Determine the (x, y) coordinate at the center of the cell enclosing the given text.  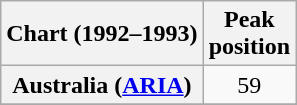
Australia (ARIA) (102, 85)
59 (249, 85)
Chart (1992–1993) (102, 34)
Peakposition (249, 34)
